Capture the cell that displays the provided text and extract its [X, Y] central coordinate. 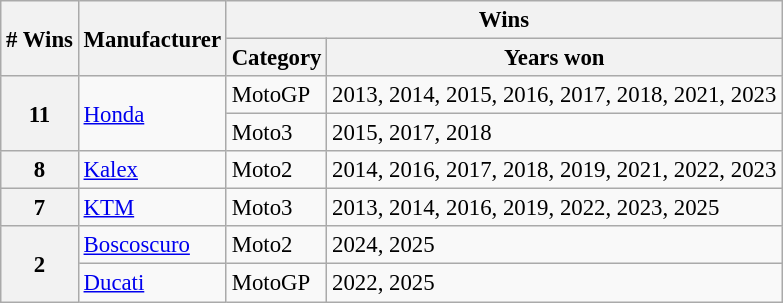
Category [276, 58]
Wins [504, 20]
Honda [152, 114]
2 [40, 264]
KTM [152, 208]
2022, 2025 [554, 283]
7 [40, 208]
2013, 2014, 2015, 2016, 2017, 2018, 2021, 2023 [554, 95]
Kalex [152, 170]
2024, 2025 [554, 245]
Years won [554, 58]
11 [40, 114]
2013, 2014, 2016, 2019, 2022, 2023, 2025 [554, 208]
2015, 2017, 2018 [554, 133]
Ducati [152, 283]
# Wins [40, 38]
8 [40, 170]
Boscoscuro [152, 245]
2014, 2016, 2017, 2018, 2019, 2021, 2022, 2023 [554, 170]
Manufacturer [152, 38]
